Search for the cell housing the specified text and yield its [X, Y] center coordinate. 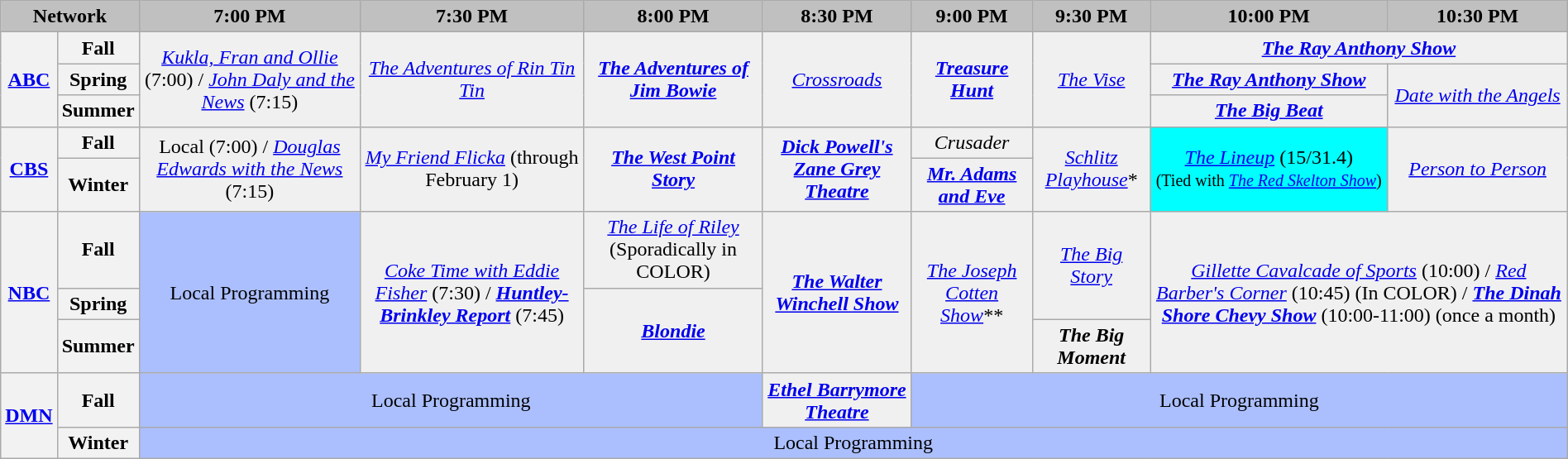
The Big Beat [1269, 111]
Blondie [673, 331]
The West Point Story [673, 169]
7:00 PM [250, 17]
The Walter Winchell Show [837, 293]
Schlitz Playhouse* [1092, 169]
Gillette Cavalcade of Sports (10:00) / Red Barber's Corner (10:45) (In COLOR) / The Dinah Shore Chevy Show (10:00-11:00) (once a month) [1360, 293]
The Life of Riley (Sporadically in COLOR) [673, 250]
10:00 PM [1269, 17]
NBC [29, 293]
Date with the Angels [1477, 95]
Coke Time with Eddie Fisher (7:30) / Huntley-Brinkley Report (7:45) [472, 293]
Kukla, Fran and Ollie (7:00) / John Daly and the News (7:15) [250, 79]
The Adventures of Jim Bowie [673, 79]
ABC [29, 79]
The Joseph Cotten Show** [971, 293]
The Vise [1092, 79]
Crusader [971, 142]
10:30 PM [1477, 17]
Network [69, 17]
Crossroads [837, 79]
Treasure Hunt [971, 79]
The Adventures of Rin Tin Tin [472, 79]
Mr. Adams and Eve [971, 185]
Person to Person [1477, 169]
9:30 PM [1092, 17]
My Friend Flicka (through February 1) [472, 169]
The Big Story [1092, 265]
Ethel Barrymore Theatre [837, 400]
Dick Powell's Zane Grey Theatre [837, 169]
9:00 PM [971, 17]
The Lineup (15/31.4)(Tied with The Red Skelton Show) [1269, 169]
Local (7:00) / Douglas Edwards with the News (7:15) [250, 169]
7:30 PM [472, 17]
8:00 PM [673, 17]
DMN [29, 415]
The Big Moment [1092, 346]
8:30 PM [837, 17]
CBS [29, 169]
